Determine the [x, y] coordinate at the center of the cell enclosing the given text.  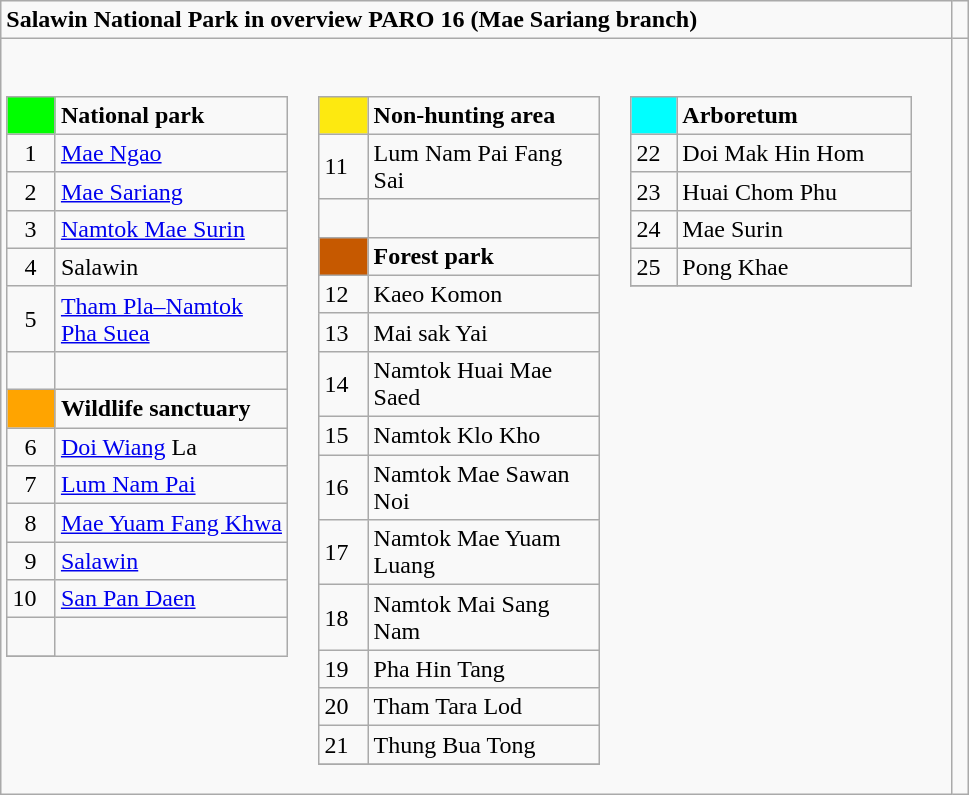
9 [31, 561]
16 [344, 488]
Lum Nam Pai Fang Sai [484, 166]
Pong Khae [794, 267]
6 [31, 447]
Namtok Mae Sawan Noi [484, 488]
21 [344, 745]
13 [344, 332]
8 [31, 523]
5 [31, 318]
Arboretum [794, 115]
22 [654, 153]
Namtok Mae Yuam Luang [484, 552]
Huai Chom Phu [794, 191]
Pha Hin Tang [484, 669]
Mae Surin [794, 229]
2 [31, 191]
3 [31, 229]
20 [344, 707]
12 [344, 294]
San Pan Daen [171, 599]
25 [654, 267]
11 [344, 166]
15 [344, 436]
Namtok Klo Kho [484, 436]
Doi Wiang La [171, 447]
Tham Pla–Namtok Pha Suea [171, 318]
Non-hunting area [484, 115]
Mai sak Yai [484, 332]
10 [31, 599]
Mae Ngao [171, 153]
Forest park [484, 256]
23 [654, 191]
National park [171, 115]
18 [344, 618]
Namtok Mai Sang Nam [484, 618]
Namtok Mae Surin [171, 229]
17 [344, 552]
4 [31, 267]
7 [31, 485]
Kaeo Komon [484, 294]
Salawin National Park in overview PARO 16 (Mae Sariang branch) [476, 20]
19 [344, 669]
Lum Nam Pai [171, 485]
Doi Mak Hin Hom [794, 153]
Mae Yuam Fang Khwa [171, 523]
1 [31, 153]
Wildlife sanctuary [171, 409]
24 [654, 229]
Mae Sariang [171, 191]
Thung Bua Tong [484, 745]
Tham Tara Lod [484, 707]
Namtok Huai Mae Saed [484, 384]
14 [344, 384]
